Extract the (x, y) coordinate from the center of the cell holding the provided text.  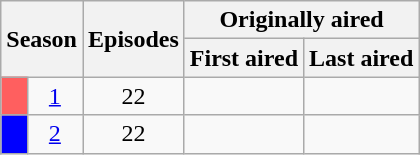
Last aired (362, 58)
Episodes (133, 39)
Season (42, 39)
First aired (244, 58)
Originally aired (302, 20)
1 (54, 96)
2 (54, 134)
